Output the (x, y) coordinate of the center of the cell containing the given text.  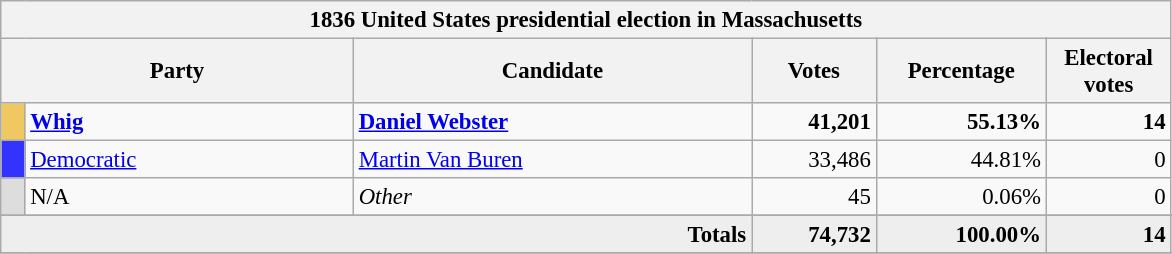
Other (552, 197)
Whig (189, 122)
Martin Van Buren (552, 160)
44.81% (961, 160)
0.06% (961, 197)
55.13% (961, 122)
Electoral votes (1108, 72)
Percentage (961, 72)
Daniel Webster (552, 122)
Party (178, 72)
1836 United States presidential election in Massachusetts (586, 20)
Candidate (552, 72)
Democratic (189, 160)
74,732 (814, 235)
45 (814, 197)
100.00% (961, 235)
33,486 (814, 160)
N/A (189, 197)
41,201 (814, 122)
Totals (376, 235)
Votes (814, 72)
